Extract the [X, Y] coordinate from the center of the cell holding the provided text.  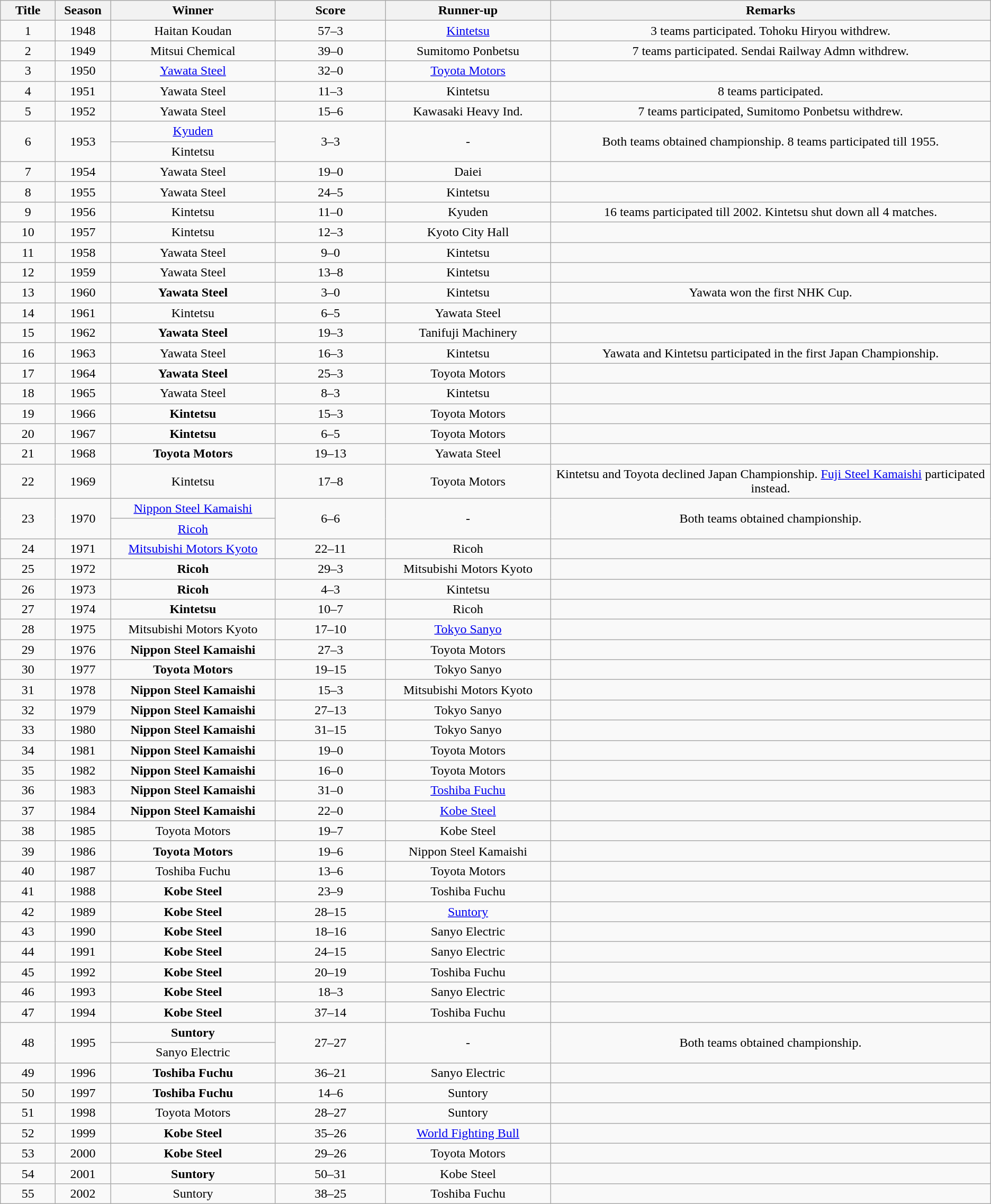
Mitsui Chemical [193, 51]
1991 [83, 952]
1960 [83, 293]
38 [28, 831]
12 [28, 273]
27 [28, 609]
27–13 [330, 710]
27–3 [330, 650]
21 [28, 454]
2000 [83, 1153]
12–3 [330, 232]
18–3 [330, 992]
1973 [83, 589]
31 [28, 690]
11–3 [330, 91]
1988 [83, 891]
29 [28, 650]
43 [28, 932]
1979 [83, 710]
18 [28, 393]
Tanifuji Machinery [468, 333]
1971 [83, 549]
1983 [83, 790]
1976 [83, 650]
1993 [83, 992]
17–10 [330, 630]
1969 [83, 481]
Kyoto City Hall [468, 232]
Kawasaki Heavy Ind. [468, 111]
52 [28, 1133]
1951 [83, 91]
19–6 [330, 851]
24–5 [330, 192]
5 [28, 111]
44 [28, 952]
13–8 [330, 273]
1997 [83, 1093]
3–3 [330, 141]
17–8 [330, 481]
10–7 [330, 609]
3–0 [330, 293]
11–0 [330, 212]
10 [28, 232]
Yawata won the first NHK Cup. [771, 293]
Season [83, 11]
53 [28, 1153]
Kintetsu and Toyota declined Japan Championship. Fuji Steel Kamaishi participated instead. [771, 481]
1994 [83, 1012]
1968 [83, 454]
8 [28, 192]
41 [28, 891]
22 [28, 481]
2001 [83, 1173]
13–6 [330, 871]
22–0 [330, 811]
1981 [83, 750]
49 [28, 1073]
22–11 [330, 549]
1977 [83, 670]
4–3 [330, 589]
28–27 [330, 1113]
37–14 [330, 1012]
1962 [83, 333]
1949 [83, 51]
19–7 [330, 831]
1990 [83, 932]
15 [28, 333]
Score [330, 11]
Runner-up [468, 11]
55 [28, 1193]
1964 [83, 373]
4 [28, 91]
1958 [83, 253]
31–0 [330, 790]
3 teams participated. Tohoku Hiryou withdrew. [771, 31]
17 [28, 373]
1995 [83, 1043]
36–21 [330, 1073]
28 [28, 630]
18–16 [330, 932]
19 [28, 414]
40 [28, 871]
1948 [83, 31]
16 [28, 353]
2 [28, 51]
1970 [83, 518]
1998 [83, 1113]
1955 [83, 192]
25–3 [330, 373]
48 [28, 1043]
20–19 [330, 972]
1967 [83, 434]
33 [28, 730]
30 [28, 670]
45 [28, 972]
1985 [83, 831]
Haitan Koudan [193, 31]
8 teams participated. [771, 91]
1989 [83, 911]
47 [28, 1012]
24–15 [330, 952]
1963 [83, 353]
19–3 [330, 333]
16 teams participated till 2002. Kintetsu shut down all 4 matches. [771, 212]
World Fighting Bull [468, 1133]
7 teams participated. Sendai Railway Admn withdrew. [771, 51]
35–26 [330, 1133]
1980 [83, 730]
Daiei [468, 172]
36 [28, 790]
39–0 [330, 51]
27–27 [330, 1043]
29–26 [330, 1153]
1953 [83, 141]
16–0 [330, 770]
1954 [83, 172]
1975 [83, 630]
1996 [83, 1073]
26 [28, 589]
16–3 [330, 353]
Remarks [771, 11]
25 [28, 569]
19–13 [330, 454]
1952 [83, 111]
50–31 [330, 1173]
7 [28, 172]
1984 [83, 811]
1 [28, 31]
29–3 [330, 569]
14–6 [330, 1093]
1978 [83, 690]
39 [28, 851]
Both teams obtained championship. 8 teams participated till 1955. [771, 141]
1974 [83, 609]
35 [28, 770]
14 [28, 313]
46 [28, 992]
1992 [83, 972]
1957 [83, 232]
9 [28, 212]
24 [28, 549]
1982 [83, 770]
31–15 [330, 730]
6 [28, 141]
50 [28, 1093]
1961 [83, 313]
23 [28, 518]
28–15 [330, 911]
20 [28, 434]
Title [28, 11]
1950 [83, 71]
8–3 [330, 393]
2002 [83, 1193]
23–9 [330, 891]
32 [28, 710]
1959 [83, 273]
1986 [83, 851]
51 [28, 1113]
1987 [83, 871]
1966 [83, 414]
Winner [193, 11]
32–0 [330, 71]
19–15 [330, 670]
38–25 [330, 1193]
1999 [83, 1133]
Yawata and Kintetsu participated in the first Japan Championship. [771, 353]
9–0 [330, 253]
1956 [83, 212]
42 [28, 911]
6–6 [330, 518]
15–6 [330, 111]
13 [28, 293]
7 teams participated, Sumitomo Ponbetsu withdrew. [771, 111]
Sumitomo Ponbetsu [468, 51]
1965 [83, 393]
3 [28, 71]
1972 [83, 569]
54 [28, 1173]
11 [28, 253]
34 [28, 750]
57–3 [330, 31]
37 [28, 811]
